Provide the (x, y) coordinate of the cell's center where the given text is located.  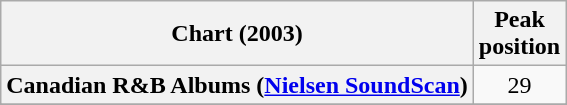
Chart (2003) (238, 34)
Peakposition (519, 34)
Canadian R&B Albums (Nielsen SoundScan) (238, 85)
29 (519, 85)
